Scan for the cell matching the given text and deliver its (x, y) coordinate at center. 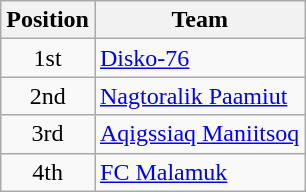
4th (48, 172)
2nd (48, 96)
Aqigssiaq Maniitsoq (199, 134)
Position (48, 20)
FC Malamuk (199, 172)
Nagtoralik Paamiut (199, 96)
Team (199, 20)
Disko-76 (199, 58)
1st (48, 58)
3rd (48, 134)
